Locate the cell with the specified text and output its [X, Y] center coordinate. 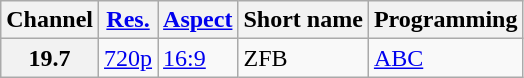
Channel [50, 20]
Short name [303, 20]
ZFB [303, 58]
16:9 [198, 58]
ABC [446, 58]
720p [128, 58]
19.7 [50, 58]
Programming [446, 20]
Aspect [198, 20]
Res. [128, 20]
